Find where the given text appears and provide that cell's center as [x, y] coordinate. 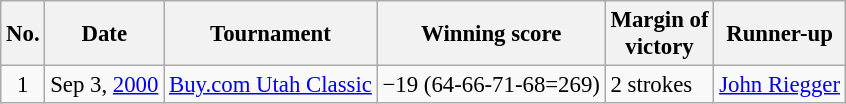
Margin ofvictory [660, 34]
No. [23, 34]
Winning score [491, 34]
John Riegger [780, 85]
Date [104, 34]
Tournament [270, 34]
1 [23, 85]
Sep 3, 2000 [104, 85]
2 strokes [660, 85]
Runner-up [780, 34]
Buy.com Utah Classic [270, 85]
−19 (64-66-71-68=269) [491, 85]
